Determine the [x, y] coordinate at the center of the cell enclosing the given text.  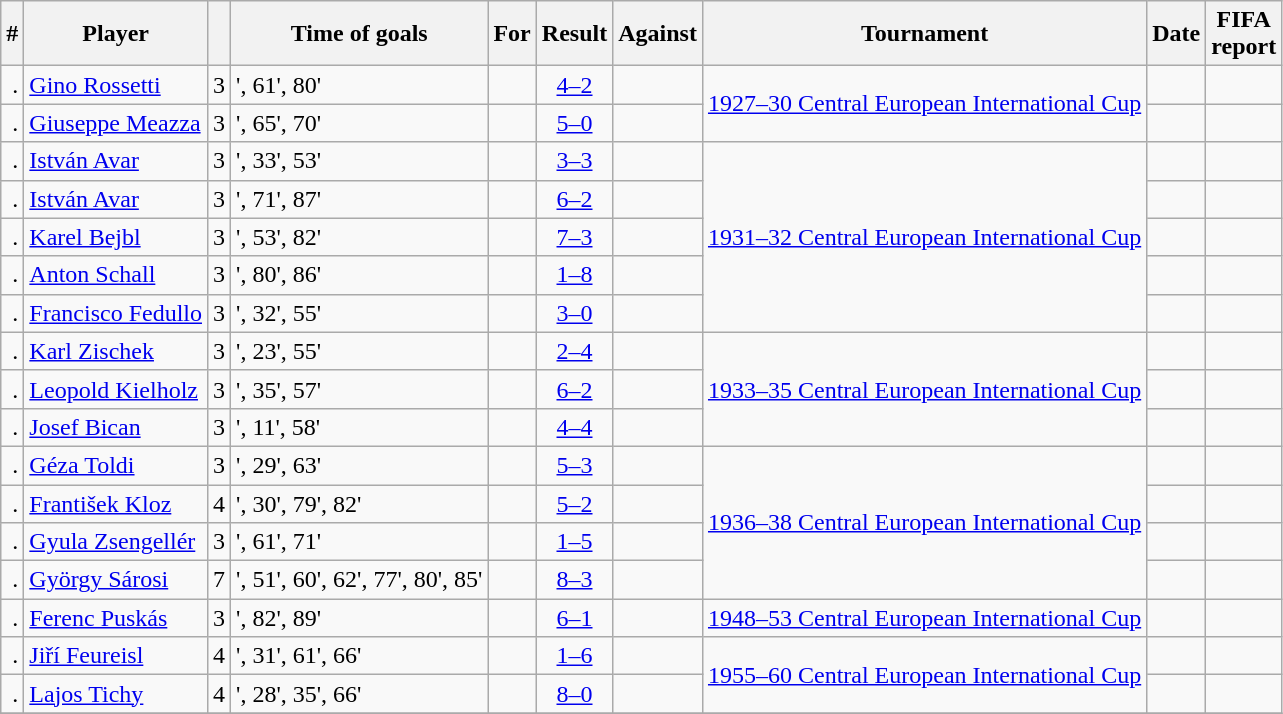
', 23', 55' [360, 351]
', 61', 71' [360, 542]
Result [574, 34]
4–4 [574, 427]
1933–35 Central European International Cup [924, 389]
Ferenc Puskás [116, 618]
4–2 [574, 85]
František Kloz [116, 503]
', 51', 60', 62', 77', 80', 85' [360, 580]
1–8 [574, 275]
FIFAreport [1244, 34]
', 65', 70' [360, 123]
6–1 [574, 618]
', 33', 53' [360, 161]
', 32', 55' [360, 313]
Gino Rossetti [116, 85]
', 80', 86' [360, 275]
Jiří Feureisl [116, 656]
1927–30 Central European International Cup [924, 104]
Anton Schall [116, 275]
', 28', 35', 66' [360, 694]
1948–53 Central European International Cup [924, 618]
1–5 [574, 542]
', 82', 89' [360, 618]
1–6 [574, 656]
Time of goals [360, 34]
Giuseppe Meazza [116, 123]
Against [658, 34]
', 30', 79', 82' [360, 503]
Gyula Zsengellér [116, 542]
1936–38 Central European International Cup [924, 522]
Francisco Fedullo [116, 313]
', 29', 63' [360, 465]
Karel Bejbl [116, 237]
Karl Zischek [116, 351]
György Sárosi [116, 580]
', 61', 80' [360, 85]
7 [220, 580]
', 35', 57' [360, 389]
', 71', 87' [360, 199]
Géza Toldi [116, 465]
5–2 [574, 503]
3–3 [574, 161]
Leopold Kielholz [116, 389]
Lajos Tichy [116, 694]
', 53', 82' [360, 237]
3–0 [574, 313]
# [12, 34]
', 31', 61', 66' [360, 656]
5–0 [574, 123]
Tournament [924, 34]
7–3 [574, 237]
Player [116, 34]
1955–60 Central European International Cup [924, 675]
', 11', 58' [360, 427]
2–4 [574, 351]
8–3 [574, 580]
Josef Bican [116, 427]
1931–32 Central European International Cup [924, 237]
Date [1176, 34]
8–0 [574, 694]
For [512, 34]
5–3 [574, 465]
